Search for the cell housing the specified text and yield its [X, Y] center coordinate. 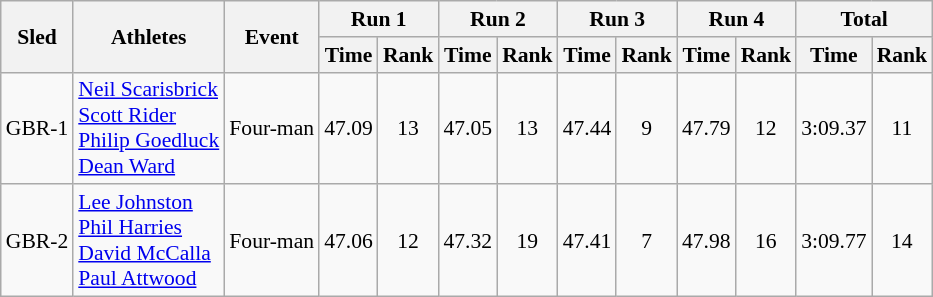
Sled [37, 36]
Neil ScarisbrickScott RiderPhilip GoedluckDean Ward [148, 128]
9 [646, 128]
GBR-2 [37, 241]
14 [902, 241]
47.44 [588, 128]
47.09 [348, 128]
Run 1 [378, 19]
11 [902, 128]
Lee JohnstonPhil HarriesDavid McCallaPaul Attwood [148, 241]
47.98 [706, 241]
Athletes [148, 36]
Run 3 [618, 19]
3:09.77 [834, 241]
Event [272, 36]
47.32 [468, 241]
Total [864, 19]
47.06 [348, 241]
47.41 [588, 241]
7 [646, 241]
GBR-1 [37, 128]
Run 4 [736, 19]
Run 2 [498, 19]
16 [766, 241]
47.79 [706, 128]
3:09.37 [834, 128]
19 [528, 241]
47.05 [468, 128]
